From the cell containing the given text, extract its center point as [x, y] coordinate. 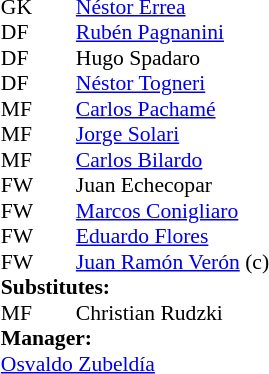
Néstor Togneri [172, 83]
Carlos Bilardo [172, 160]
Juan Ramón Verón (c) [172, 262]
Christian Rudzki [172, 313]
Marcos Conigliaro [172, 211]
Manager: [135, 339]
Carlos Pachamé [172, 109]
Rubén Pagnanini [172, 33]
Eduardo Flores [172, 237]
Juan Echecopar [172, 185]
Jorge Solari [172, 135]
Substitutes: [135, 287]
Hugo Spadaro [172, 58]
